Capture the cell that displays the provided text and extract its (x, y) central coordinate. 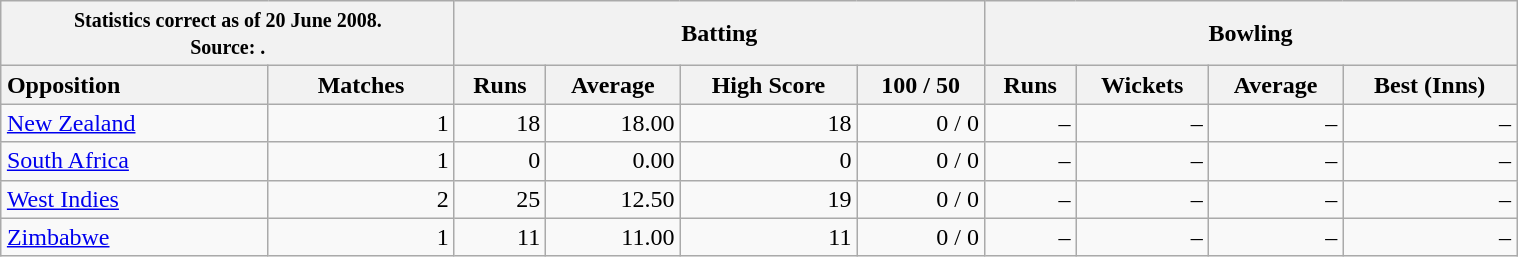
Batting (719, 34)
New Zealand (134, 123)
11.00 (613, 237)
South Africa (134, 161)
25 (500, 199)
High Score (768, 85)
18.00 (613, 123)
Zimbabwe (134, 237)
Statistics correct as of 20 June 2008.Source: . (228, 34)
100 / 50 (920, 85)
Best (Inns) (1430, 85)
19 (768, 199)
West Indies (134, 199)
0.00 (613, 161)
Wickets (1142, 85)
2 (361, 199)
Bowling (1250, 34)
Opposition (134, 85)
Matches (361, 85)
12.50 (613, 199)
